Extract the (X, Y) coordinate from the center of the cell holding the provided text.  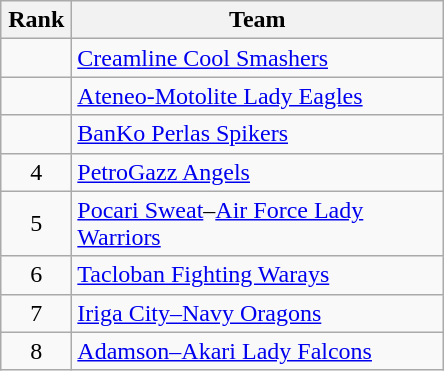
Creamline Cool Smashers (258, 58)
6 (36, 275)
Rank (36, 20)
PetroGazz Angels (258, 172)
BanKo Perlas Spikers (258, 134)
Tacloban Fighting Warays (258, 275)
Ateneo-Motolite Lady Eagles (258, 96)
8 (36, 351)
Adamson–Akari Lady Falcons (258, 351)
4 (36, 172)
Iriga City–Navy Oragons (258, 313)
Pocari Sweat–Air Force Lady Warriors (258, 224)
Team (258, 20)
5 (36, 224)
7 (36, 313)
